Return the [X, Y] coordinate for the center point of the cell that contains the specified text.  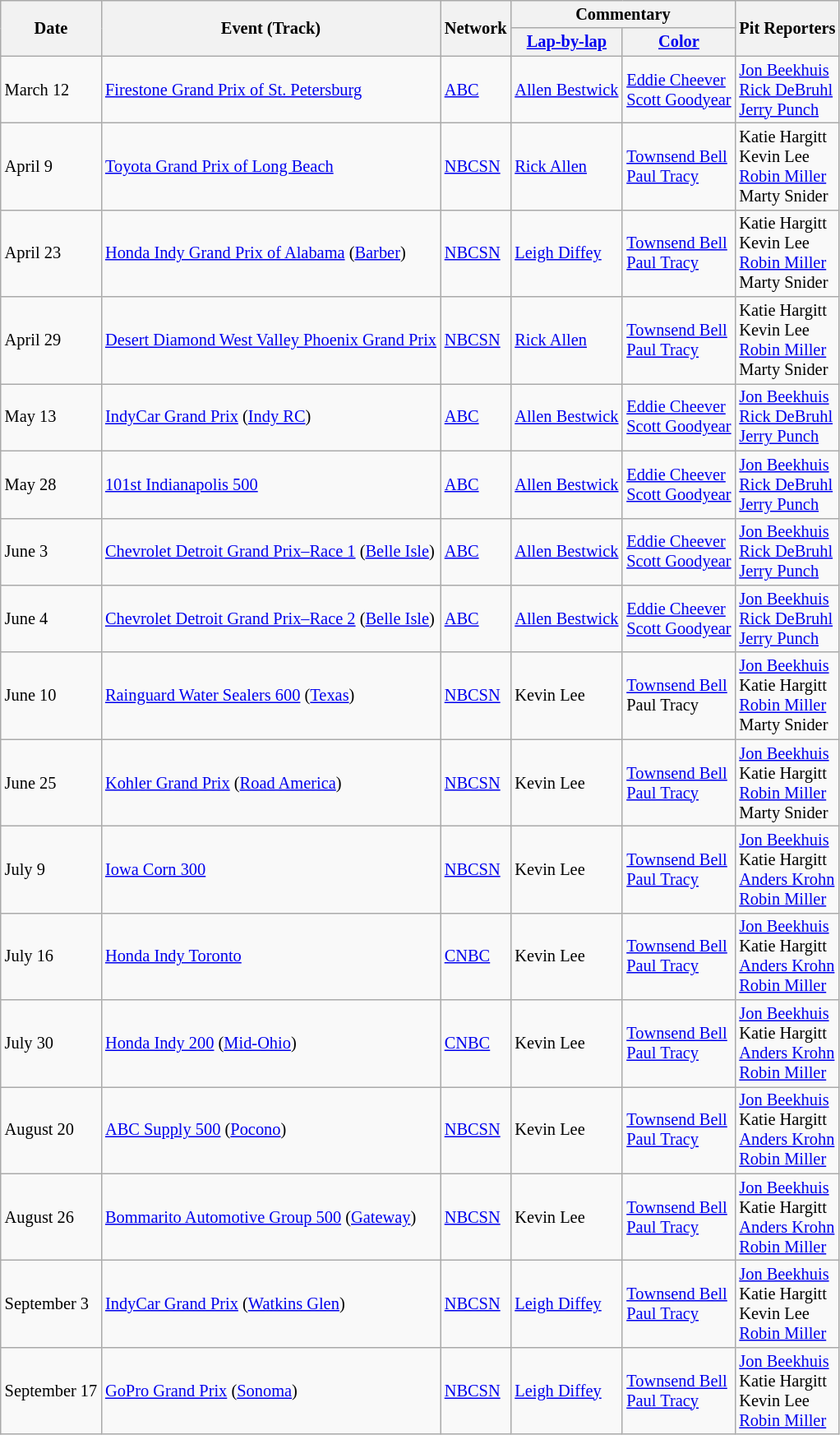
July 30 [51, 1044]
Commentary [623, 14]
Event (Track) [271, 28]
April 23 [51, 253]
Color [679, 42]
Chevrolet Detroit Grand Prix–Race 1 (Belle Isle) [271, 552]
Toyota Grand Prix of Long Beach [271, 166]
August 26 [51, 1217]
GoPro Grand Prix (Sonoma) [271, 1391]
Honda Indy Toronto [271, 956]
Honda Indy Grand Prix of Alabama (Barber) [271, 253]
March 12 [51, 90]
June 4 [51, 618]
June 25 [51, 783]
Lap-by-lap [566, 42]
101st Indianapolis 500 [271, 484]
Chevrolet Detroit Grand Prix–Race 2 (Belle Isle) [271, 618]
May 28 [51, 484]
Firestone Grand Prix of St. Petersburg [271, 90]
June 3 [51, 552]
Iowa Corn 300 [271, 869]
April 9 [51, 166]
May 13 [51, 417]
September 3 [51, 1303]
July 9 [51, 869]
IndyCar Grand Prix (Indy RC) [271, 417]
September 17 [51, 1391]
Pit Reporters [787, 28]
June 10 [51, 696]
Date [51, 28]
Rainguard Water Sealers 600 (Texas) [271, 696]
Bommarito Automotive Group 500 (Gateway) [271, 1217]
Kohler Grand Prix (Road America) [271, 783]
ABC Supply 500 (Pocono) [271, 1130]
Network [476, 28]
August 20 [51, 1130]
IndyCar Grand Prix (Watkins Glen) [271, 1303]
April 29 [51, 340]
July 16 [51, 956]
Desert Diamond West Valley Phoenix Grand Prix [271, 340]
Honda Indy 200 (Mid-Ohio) [271, 1044]
